Provide the (x, y) coordinate of the cell's center where the given text is located.  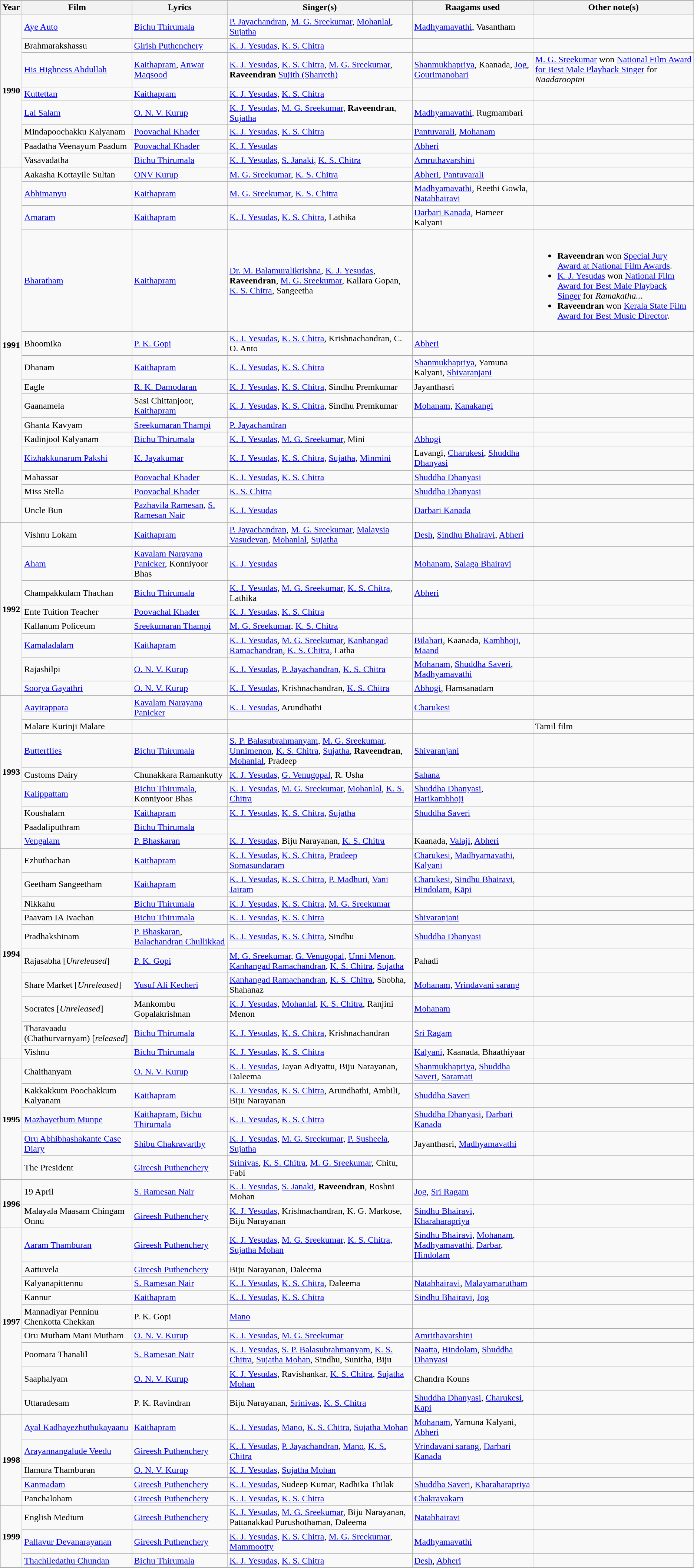
Thachiledathu Chundan (77, 1561)
P. Bhaskaran (180, 841)
Madhyamavathi, Reethi Gowla, Natabhairavi (473, 193)
Lavangi, Charukesi, Shuddha Dhanyasi (473, 458)
Gaanamela (77, 406)
Kakkakkum Poochakkum Kalyanam (77, 1095)
Panchaloham (77, 1498)
Srinivas, K. S. Chitra, M. G. Sreekumar, Chitu, Fabi (320, 1168)
Natabhairavi, Malayamarutham (473, 1283)
Other note(s) (613, 7)
P. Jayachandran (320, 425)
Abheri, Pantuvarali (473, 174)
Share Market [Unreleased] (77, 985)
1999 (11, 1537)
Shuddha Saveri, Kharaharapriya (473, 1484)
Madhyamavathi (473, 1541)
Vengalam (77, 841)
Sindhu Bhairavi, Kharaharapriya (473, 1216)
M. G. Sreekumar, G. Venugopal, Unni Menon, Kanhangad Ramachandran, K. S. Chitra, Sujatha (320, 960)
P. Jayachandran, M. G. Sreekumar, Mohanlal, Sujatha (320, 27)
K. J. Yesudas, K. S. Chitra, Sujatha (320, 813)
Arayannangalude Veedu (77, 1451)
Tamil film (613, 727)
Singer(s) (320, 7)
Darbari Kanada (473, 511)
Bhoomika (77, 344)
Chaithanyam (77, 1072)
Nikkahu (77, 903)
Vrindavani sarang, Darbari Kanada (473, 1451)
Mohanam, Vrindavani sarang (473, 985)
Mahassar (77, 477)
1997 (11, 1321)
Bichu Thirumala, Konniyoor Bhas (180, 794)
Rajashilpi (77, 669)
Aattuvela (77, 1269)
Pahadi (473, 960)
Pantuvarali, Mohanam (473, 132)
ONV Kurup (180, 174)
Aaram Thamburan (77, 1245)
K. J. Yesudas, S. Janaki, Raveendran, Roshni Mohan (320, 1192)
1992 (11, 609)
Film (77, 7)
Poomara Thanalil (77, 1355)
Naatta, Hindolam, Shuddha Dhanyasi (473, 1355)
Desh, Sindhu Bhairavi, Abheri (473, 534)
K. J. Yesudas, S. P. Balasubrahmanyam, K. S. Chitra, Sujatha Mohan, Sindhu, Sunitha, Biju (320, 1355)
K. J. Yesudas, M. G. Sreekumar, P. Susheela, Sujatha (320, 1143)
1994 (11, 954)
S. P. Balasubrahmanyam, M. G. Sreekumar, Unnimenon, K. S. Chitra, Sujatha, Raveendran, Mohanlal, Pradeep (320, 751)
K. Jayakumar (180, 458)
K. J. Yesudas, Krishnachandran, K. G. Markose, Biju Narayanan (320, 1216)
K. J. Yesudas, M. G. Sreekumar, K. S. Chitra, Lathika (320, 593)
1990 (11, 91)
1993 (11, 772)
K. J. Yesudas, K. S. Chitra, M. G. Sreekumar, Mammootty (320, 1541)
Socrates [Unreleased] (77, 1009)
Uncle Bun (77, 511)
Oru Mutham Mani Mutham (77, 1336)
Mohanam, Shuddha Saveri, Madhyamavathi (473, 669)
Aayirappara (77, 708)
Kadinjool Kalyanam (77, 439)
Saaphalyam (77, 1379)
K. J. Yesudas, Sujatha Mohan (320, 1470)
Soorya Gayathri (77, 688)
Oru Abhibhashakante Case Diary (77, 1143)
Malare Kurinji Malare (77, 727)
Kavalam Narayana Panicker, Konniyoor Bhas (180, 564)
Lal Salam (77, 113)
Kanmadam (77, 1484)
R. K. Damodaran (180, 387)
Amaram (77, 217)
K. J. Yesudas, Sudeep Kumar, Radhika Thilak (320, 1484)
Mohanam, Yamuna Kalyani, Abheri (473, 1427)
P. K. Ravindran (180, 1403)
Madhyamavathi, Rugmambari (473, 113)
Sri Ragam (473, 1033)
K. S. Chitra (320, 491)
Amruthavarshini (473, 160)
Chandra Kouns (473, 1379)
Kizhakkunarum Pakshi (77, 458)
K. J. Yesudas, M. G. Sreekumar, Mohanlal, K. S. Chitra (320, 794)
Kalippattam (77, 794)
K. J. Yesudas, M. G. Sreekumar, Kanhangad Ramachandran, K. S. Chitra, Latha (320, 645)
Natabhairavi (473, 1518)
K. J. Yesudas, K. S. Chitra, M. G. Sreekumar (320, 903)
Year (11, 7)
Sindhu Bhairavi, Mohanam, Madhyamavathi, Darbar, Hindolam (473, 1245)
Girish Puthenchery (180, 46)
K. J. Yesudas, M. G. Sreekumar, Mini (320, 439)
Aham (77, 564)
Malayala Maasam Chingam Onnu (77, 1216)
Biju Narayanan, Daleema (320, 1269)
English Medium (77, 1518)
Sindhu Bhairavi, Jog (473, 1297)
Kannur (77, 1297)
Mankombu Gopalakrishnan (180, 1009)
Dr. M. Balamuralikrishna, K. J. Yesudas, Raveendran, M. G. Sreekumar, Kallara Gopan, K. S. Chitra, Sangeetha (320, 281)
Madhyamavathi, Vasantham (473, 27)
Rajasabha [Unreleased] (77, 960)
Shibu Chakravarthy (180, 1143)
K. J. Yesudas, K. S. Chitra, Sujatha, Minmini (320, 458)
Biju Narayanan, Srinivas, K. S. Chitra (320, 1403)
Desh, Abheri (473, 1561)
1991 (11, 345)
Sahana (473, 775)
Mohanam, Salaga Bhairavi (473, 564)
K. J. Yesudas, K. S. Chitra, Arundhathi, Ambili, Biju Narayanan (320, 1095)
Kaithapram, Anwar Maqsood (180, 70)
Mazhayethum Munpe (77, 1120)
Pradhakshinam (77, 937)
Kavalam Narayana Panicker (180, 708)
K. J. Yesudas, K. S. Chitra, P. Madhuri, Vani Jairam (320, 884)
K. J. Yesudas, K. S. Chitra, Krishnachandran (320, 1033)
Kamaladalam (77, 645)
Abhogi (473, 439)
K. J. Yesudas, Ravishankar, K. S. Chitra, Sujatha Mohan (320, 1379)
Mannadiyar Penninu Chenkotta Chekkan (77, 1316)
K. J. Yesudas, P. Jayachandran, K. S. Chitra (320, 669)
Amrithavarshini (473, 1336)
Brahmarakshassu (77, 46)
K. J. Yesudas, S. Janaki, K. S. Chitra (320, 160)
Chunakkara Ramankutty (180, 775)
Mohanam, Kanakangi (473, 406)
Uttaradesam (77, 1403)
K. J. Yesudas, Mano, K. S. Chitra, Sujatha Mohan (320, 1427)
K. J. Yesudas, K. S. Chitra, Pradeep Somasundaram (320, 860)
Charukesi (473, 708)
Dhanam (77, 368)
Kaithapram, Bichu Thirumala (180, 1120)
Shanmukhapriya, Yamuna Kalyani, Shivaranjani (473, 368)
Jayanthasri, Madhyamavathi (473, 1143)
Charukesi, Madhyamavathi, Kalyani (473, 860)
K. J. Yesudas, Mohanlal, K. S. Chitra, Ranjini Menon (320, 1009)
Customs Dairy (77, 775)
Kallanum Policeum (77, 626)
His Highness Abdullah (77, 70)
Jayanthasri (473, 387)
Ente Tuition Teacher (77, 612)
Ghanta Kavyam (77, 425)
Jog, Sri Ragam (473, 1192)
Shuddha Dhanyasi, Darbari Kanada (473, 1120)
Kalyanapittennu (77, 1283)
Darbari Kanada, Hameer Kalyani (473, 217)
Charukesi, Sindhu Bhairavi, Hindolam, Kāpi (473, 884)
K. J. Yesudas, Arundhathi (320, 708)
K. J. Yesudas, Biju Narayanan, K. S. Chitra (320, 841)
1996 (11, 1204)
Kuttettan (77, 94)
Kanhangad Ramachandran, K. S. Chitra, Shobha, Shahanaz (320, 985)
Miss Stella (77, 491)
Ayal Kadhayezhuthukayaanu (77, 1427)
Vishnu Lokam (77, 534)
Bilahari, Kaanada, Kambhoji, Maand (473, 645)
Ezhuthachan (77, 860)
Lyrics (180, 7)
1998 (11, 1460)
Kalyani, Kaanada, Bhaathiyaar (473, 1052)
Mohanam (473, 1009)
K. J. Yesudas, G. Venugopal, R. Usha (320, 775)
Abhogi, Hamsanadam (473, 688)
Ilamura Thamburan (77, 1470)
Vishnu (77, 1052)
Butterflies (77, 751)
K. J. Yesudas, K. S. Chitra, Sindhu (320, 937)
1995 (11, 1120)
P. Jayachandran, M. G. Sreekumar, Malaysia Vasudevan, Mohanlal, Sujatha (320, 534)
K. J. Yesudas, M. G. Sreekumar, Biju Narayanan, Pattanakkad Purushothaman, Daleema (320, 1518)
Kaanada, Valaji, Abheri (473, 841)
Geetham Sangeetham (77, 884)
The President (77, 1168)
Paadaliputhram (77, 827)
M. G. Sreekumar won National Film Award for Best Male Playback Singer for Naadaroopini (613, 70)
K. J. Yesudas, M. G. Sreekumar (320, 1336)
Bharatham (77, 281)
Shanmukhapriya, Shuddha Saveri, Saramati (473, 1072)
Pazhavila Ramesan, S. Ramesan Nair (180, 511)
K. J. Yesudas, K. S. Chitra, Daleema (320, 1283)
K. J. Yesudas, K. S. Chitra, Krishnachandran, C. O. Anto (320, 344)
K. J. Yesudas, Krishnachandran, K. S. Chitra (320, 688)
19 April (77, 1192)
Yusuf Ali Kecheri (180, 985)
Chakravakam (473, 1498)
Champakkulam Thachan (77, 593)
Paavam IA Ivachan (77, 917)
Aye Auto (77, 27)
K. J. Yesudas, M. G. Sreekumar, Raveendran, Sujatha (320, 113)
K. J. Yesudas, P. Jayachandran, Mano, K. S. Chitra (320, 1451)
Shanmukhapriya, Kaanada, Jog, Gourimanohari (473, 70)
Shuddha Dhanyasi, Charukesi, Kapi (473, 1403)
Tharavaadu (Chathurvarnyam) [released] (77, 1033)
P. Bhaskaran, Balachandran Chullikkad (180, 937)
Mano (320, 1316)
Eagle (77, 387)
K. J. Yesudas, M. G. Sreekumar, K. S. Chitra, Sujatha Mohan (320, 1245)
Mindapoochakku Kalyanam (77, 132)
Sasi Chittanjoor, Kaithapram (180, 406)
Shuddha Dhanyasi, Harikambhoji (473, 794)
Raagams used (473, 7)
Pallavur Devanarayanan (77, 1541)
Koushalam (77, 813)
Aakasha Kottayile Sultan (77, 174)
K. J. Yesudas, K. S. Chitra, Lathika (320, 217)
Paadatha Veenayum Paadum (77, 146)
K. J. Yesudas, K. S. Chitra, M. G. Sreekumar, Raveendran Sujith (Sharreth) (320, 70)
Abhimanyu (77, 193)
K. J. Yesudas, Jayan Adiyattu, Biju Narayanan, Daleema (320, 1072)
Vasavadatha (77, 160)
